Capture the cell that displays the provided text and extract its [X, Y] central coordinate. 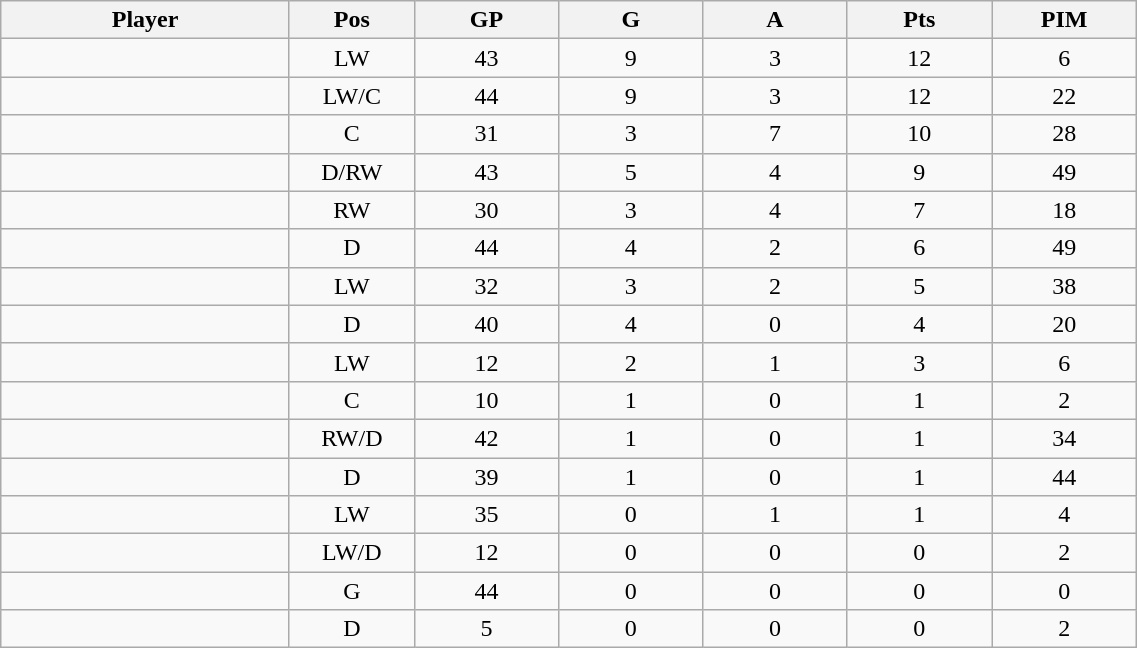
D/RW [352, 172]
22 [1064, 96]
LW/C [352, 96]
Pos [352, 20]
28 [1064, 134]
GP [486, 20]
31 [486, 134]
42 [486, 438]
30 [486, 210]
39 [486, 477]
32 [486, 286]
RW [352, 210]
35 [486, 515]
38 [1064, 286]
18 [1064, 210]
Pts [919, 20]
20 [1064, 324]
34 [1064, 438]
Player [146, 20]
A [775, 20]
LW/D [352, 553]
RW/D [352, 438]
PIM [1064, 20]
40 [486, 324]
